Scan for the cell matching the given text and deliver its [x, y] coordinate at center. 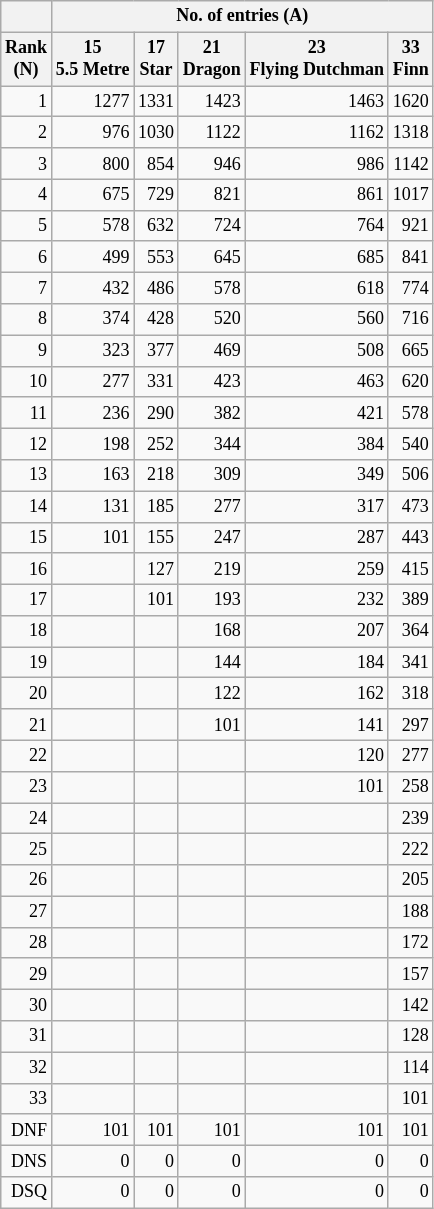
28 [26, 942]
6 [26, 256]
DNF [26, 1130]
252 [156, 444]
DNS [26, 1160]
800 [92, 164]
23 [26, 786]
188 [410, 912]
318 [410, 694]
7 [26, 288]
428 [156, 320]
22 [26, 756]
Rank(N) [26, 59]
232 [316, 600]
1620 [410, 102]
144 [212, 662]
384 [316, 444]
854 [156, 164]
632 [156, 226]
24 [26, 818]
499 [92, 256]
364 [410, 632]
17Star [156, 59]
122 [212, 694]
290 [156, 412]
4 [26, 194]
1318 [410, 132]
162 [316, 694]
1122 [212, 132]
1423 [212, 102]
645 [212, 256]
841 [410, 256]
236 [92, 412]
620 [410, 382]
No. of entries (A) [242, 16]
724 [212, 226]
861 [316, 194]
976 [92, 132]
184 [316, 662]
29 [26, 974]
19 [26, 662]
172 [410, 942]
986 [316, 164]
821 [212, 194]
341 [410, 662]
2 [26, 132]
157 [410, 974]
389 [410, 600]
258 [410, 786]
665 [410, 350]
331 [156, 382]
114 [410, 1068]
415 [410, 568]
421 [316, 412]
207 [316, 632]
374 [92, 320]
127 [156, 568]
946 [212, 164]
685 [316, 256]
309 [212, 476]
560 [316, 320]
26 [26, 880]
540 [410, 444]
141 [316, 724]
344 [212, 444]
16 [26, 568]
18 [26, 632]
11 [26, 412]
12 [26, 444]
297 [410, 724]
8 [26, 320]
247 [212, 538]
508 [316, 350]
506 [410, 476]
155 [156, 538]
33 [26, 1098]
142 [410, 1006]
5 [26, 226]
32 [26, 1068]
3 [26, 164]
323 [92, 350]
259 [316, 568]
469 [212, 350]
21 [26, 724]
520 [212, 320]
128 [410, 1036]
382 [212, 412]
20 [26, 694]
618 [316, 288]
25 [26, 850]
163 [92, 476]
9 [26, 350]
486 [156, 288]
198 [92, 444]
716 [410, 320]
33Finn [410, 59]
1277 [92, 102]
13 [26, 476]
1 [26, 102]
1331 [156, 102]
131 [92, 506]
14 [26, 506]
193 [212, 600]
473 [410, 506]
349 [316, 476]
1463 [316, 102]
764 [316, 226]
774 [410, 288]
1030 [156, 132]
219 [212, 568]
287 [316, 538]
1017 [410, 194]
432 [92, 288]
205 [410, 880]
27 [26, 912]
239 [410, 818]
31 [26, 1036]
317 [316, 506]
23Flying Dutchman [316, 59]
155.5 Metre [92, 59]
218 [156, 476]
729 [156, 194]
463 [316, 382]
21Dragon [212, 59]
185 [156, 506]
120 [316, 756]
30 [26, 1006]
675 [92, 194]
1162 [316, 132]
423 [212, 382]
10 [26, 382]
17 [26, 600]
222 [410, 850]
1142 [410, 164]
15 [26, 538]
168 [212, 632]
553 [156, 256]
443 [410, 538]
921 [410, 226]
377 [156, 350]
DSQ [26, 1192]
